Identify which cell holds the provided text, then report its [x, y] central coordinate. 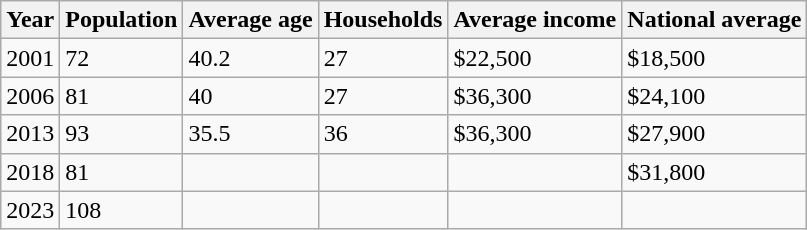
93 [122, 134]
Year [30, 20]
2013 [30, 134]
Average age [250, 20]
National average [714, 20]
Households [383, 20]
2006 [30, 96]
40 [250, 96]
2001 [30, 58]
Population [122, 20]
40.2 [250, 58]
2023 [30, 210]
$27,900 [714, 134]
2018 [30, 172]
108 [122, 210]
36 [383, 134]
72 [122, 58]
$24,100 [714, 96]
$18,500 [714, 58]
Average income [535, 20]
$22,500 [535, 58]
$31,800 [714, 172]
35.5 [250, 134]
